For the text-containing cell, return its midpoint in [X, Y] coordinate format. 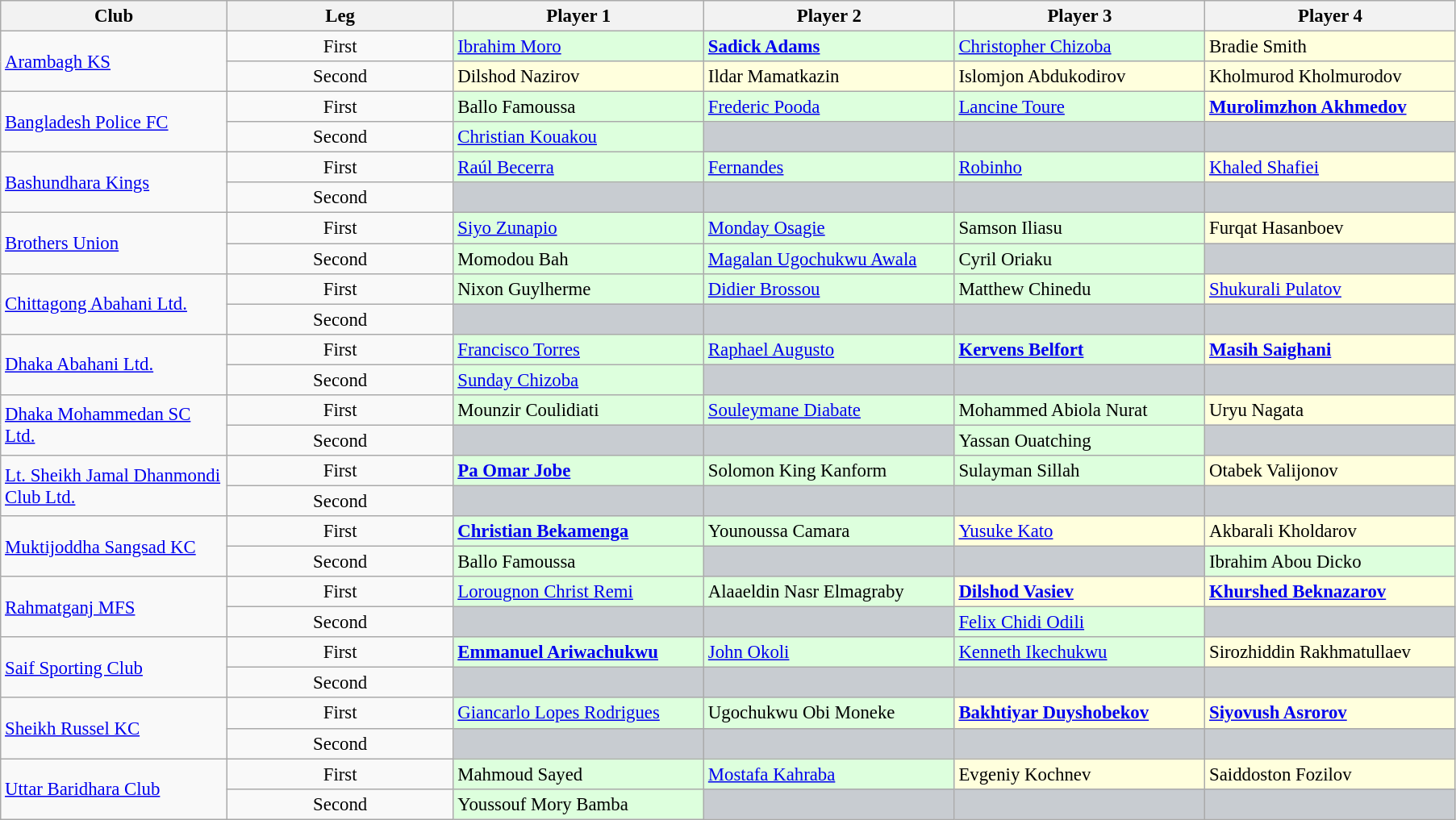
Yassan Ouatching [1079, 440]
Yusuke Kato [1079, 531]
Bashundhara Kings [115, 182]
Felix Chidi Odili [1079, 622]
Sunday Chizoba [579, 380]
Francisco Torres [579, 349]
Saiddoston Fozilov [1331, 774]
Youssouf Mory Bamba [579, 804]
Alaaeldin Nasr Elmagraby [829, 592]
Christian Bekamenga [579, 531]
Kholmurod Kholmurodov [1331, 77]
Brothers Union [115, 244]
Frederic Pooda [829, 107]
Evgeniy Kochnev [1079, 774]
Bangladesh Police FC [115, 123]
Lorougnon Christ Remi [579, 592]
Raphael Augusto [829, 349]
Younoussa Camara [829, 531]
Mostafa Kahraba [829, 774]
Player 4 [1331, 16]
Uryu Nagata [1331, 410]
Ibrahim Abou Dicko [1331, 562]
Masih Saighani [1331, 349]
Siyo Zunapio [579, 228]
Nixon Guylherme [579, 289]
Ugochukwu Obi Moneke [829, 714]
Matthew Chinedu [1079, 289]
Momodou Bah [579, 259]
Robinho [1079, 168]
Muktijoddha Sangsad KC [115, 547]
Khurshed Beknazarov [1331, 592]
Christian Kouakou [579, 137]
Sirozhiddin Rakhmatullaev [1331, 652]
Player 3 [1079, 16]
Monday Osagie [829, 228]
Saif Sporting Club [115, 668]
Pa Omar Jobe [579, 471]
Arambagh KS [115, 61]
Player 2 [829, 16]
Player 1 [579, 16]
Murolimzhon Akhmedov [1331, 107]
Akbarali Kholdarov [1331, 531]
Bradie Smith [1331, 47]
Otabek Valijonov [1331, 471]
Samson Iliasu [1079, 228]
Siyovush Asrorov [1331, 714]
Dilshod Nazirov [579, 77]
Khaled Shafiei [1331, 168]
Sulayman Sillah [1079, 471]
Rahmatganj MFS [115, 606]
Christopher Chizoba [1079, 47]
Shukurali Pulatov [1331, 289]
Didier Brossou [829, 289]
Kervens Belfort [1079, 349]
Cyril Oriaku [1079, 259]
Chittagong Abahani Ltd. [115, 303]
Emmanuel Ariwachukwu [579, 652]
Lt. Sheikh Jamal Dhanmondi Club Ltd. [115, 485]
Dhaka Abahani Ltd. [115, 364]
Furqat Hasanboev [1331, 228]
Bakhtiyar Duyshobekov [1079, 714]
Mounzir Coulidiati [579, 410]
Sheikh Russel KC [115, 729]
Souleymane Diabate [829, 410]
John Okoli [829, 652]
Giancarlo Lopes Rodrigues [579, 714]
Mahmoud Sayed [579, 774]
Sadick Adams [829, 47]
Solomon King Kanform [829, 471]
Leg [340, 16]
Ibrahim Moro [579, 47]
Kenneth Ikechukwu [1079, 652]
Raúl Becerra [579, 168]
Fernandes [829, 168]
Lancine Toure [1079, 107]
Mohammed Abiola Nurat [1079, 410]
Magalan Ugochukwu Awala [829, 259]
Uttar Baridhara Club [115, 789]
Dilshod Vasiev [1079, 592]
Dhaka Mohammedan SC Ltd. [115, 426]
Islomjon Abdukodirov [1079, 77]
Ildar Mamatkazin [829, 77]
Club [115, 16]
